Scan for the cell matching the given text and deliver its [x, y] coordinate at center. 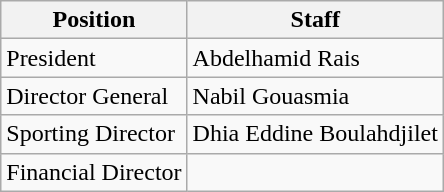
Abdelhamid Rais [315, 58]
Financial Director [94, 172]
Position [94, 20]
Nabil Gouasmia [315, 96]
Director General [94, 96]
Sporting Director [94, 134]
President [94, 58]
Dhia Eddine Boulahdjilet [315, 134]
Staff [315, 20]
